Determine the [X, Y] coordinate at the center of the cell enclosing the given text.  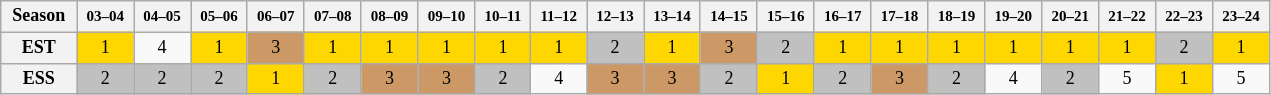
10–11 [503, 16]
06–07 [276, 16]
09–10 [446, 16]
04–05 [162, 16]
EST [39, 48]
14–15 [728, 16]
05–06 [220, 16]
22–23 [1184, 16]
ESS [39, 78]
12–13 [616, 16]
08–09 [390, 16]
07–08 [332, 16]
21–22 [1128, 16]
17–18 [900, 16]
23–24 [1240, 16]
Season [39, 16]
13–14 [672, 16]
15–16 [786, 16]
16–17 [842, 16]
18–19 [956, 16]
11–12 [559, 16]
03–04 [106, 16]
19–20 [1014, 16]
20–21 [1070, 16]
